Detect which cell encompasses the target text, then output its [X, Y] center coordinate. 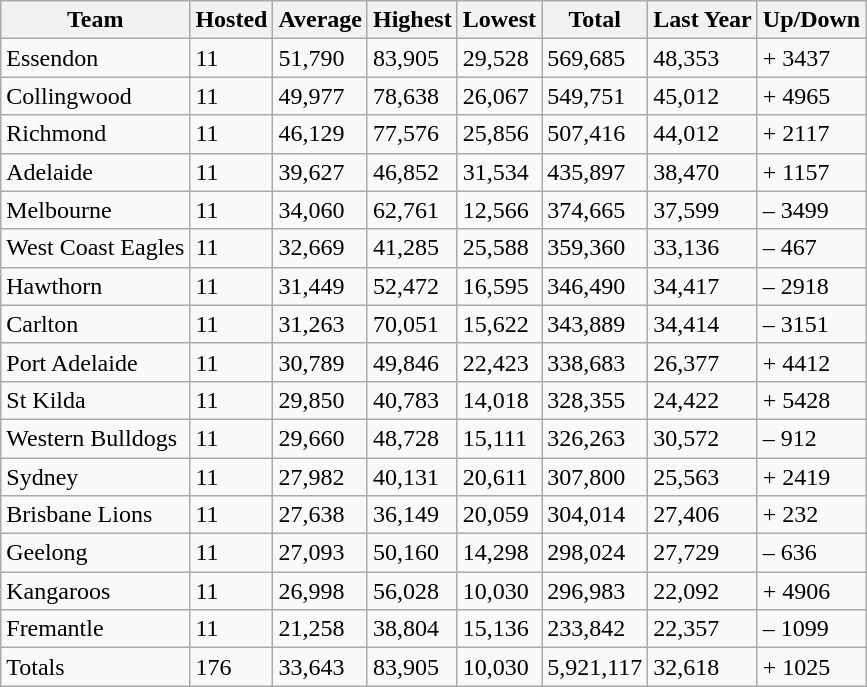
49,977 [320, 96]
38,470 [703, 172]
+ 3437 [811, 58]
34,060 [320, 210]
+ 4412 [811, 362]
20,059 [499, 515]
27,729 [703, 553]
40,783 [412, 400]
359,360 [595, 248]
26,998 [320, 591]
Hawthorn [96, 286]
24,422 [703, 400]
+ 4965 [811, 96]
435,897 [595, 172]
Highest [412, 20]
46,129 [320, 134]
– 3499 [811, 210]
+ 4906 [811, 591]
22,423 [499, 362]
Port Adelaide [96, 362]
20,611 [499, 477]
346,490 [595, 286]
Melbourne [96, 210]
30,572 [703, 438]
37,599 [703, 210]
Totals [96, 667]
Team [96, 20]
+ 1025 [811, 667]
326,263 [595, 438]
Lowest [499, 20]
Richmond [96, 134]
338,683 [595, 362]
32,618 [703, 667]
50,160 [412, 553]
41,285 [412, 248]
22,357 [703, 629]
12,566 [499, 210]
Essendon [96, 58]
569,685 [595, 58]
29,528 [499, 58]
5,921,117 [595, 667]
29,660 [320, 438]
27,982 [320, 477]
51,790 [320, 58]
Sydney [96, 477]
Hosted [232, 20]
45,012 [703, 96]
328,355 [595, 400]
– 467 [811, 248]
49,846 [412, 362]
26,377 [703, 362]
Western Bulldogs [96, 438]
+ 2419 [811, 477]
Carlton [96, 324]
27,093 [320, 553]
25,563 [703, 477]
176 [232, 667]
38,804 [412, 629]
Collingwood [96, 96]
507,416 [595, 134]
44,012 [703, 134]
St Kilda [96, 400]
+ 2117 [811, 134]
62,761 [412, 210]
– 2918 [811, 286]
34,414 [703, 324]
Up/Down [811, 20]
+ 232 [811, 515]
Kangaroos [96, 591]
Average [320, 20]
15,622 [499, 324]
33,136 [703, 248]
304,014 [595, 515]
549,751 [595, 96]
26,067 [499, 96]
Total [595, 20]
78,638 [412, 96]
Geelong [96, 553]
15,136 [499, 629]
32,669 [320, 248]
233,842 [595, 629]
– 636 [811, 553]
374,665 [595, 210]
22,092 [703, 591]
56,028 [412, 591]
Adelaide [96, 172]
52,472 [412, 286]
39,627 [320, 172]
25,588 [499, 248]
27,638 [320, 515]
70,051 [412, 324]
25,856 [499, 134]
27,406 [703, 515]
298,024 [595, 553]
Last Year [703, 20]
Fremantle [96, 629]
40,131 [412, 477]
+ 1157 [811, 172]
36,149 [412, 515]
21,258 [320, 629]
– 3151 [811, 324]
14,298 [499, 553]
48,728 [412, 438]
14,018 [499, 400]
15,111 [499, 438]
– 912 [811, 438]
296,983 [595, 591]
34,417 [703, 286]
31,449 [320, 286]
307,800 [595, 477]
343,889 [595, 324]
30,789 [320, 362]
31,263 [320, 324]
29,850 [320, 400]
46,852 [412, 172]
– 1099 [811, 629]
+ 5428 [811, 400]
48,353 [703, 58]
16,595 [499, 286]
77,576 [412, 134]
West Coast Eagles [96, 248]
Brisbane Lions [96, 515]
31,534 [499, 172]
33,643 [320, 667]
